Provide the [x, y] coordinate of the cell's center where the given text is located.  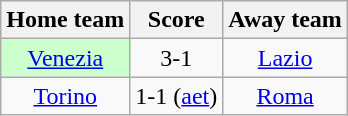
Lazio [286, 58]
3-1 [176, 58]
Score [176, 20]
Away team [286, 20]
Home team [66, 20]
Roma [286, 96]
1-1 (aet) [176, 96]
Torino [66, 96]
Venezia [66, 58]
